Search for the cell housing the specified text and yield its (X, Y) center coordinate. 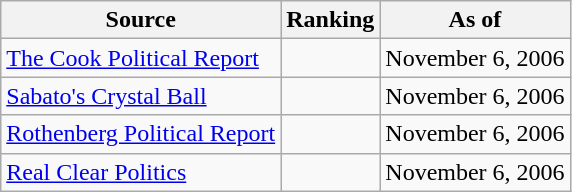
Source (141, 20)
Rothenberg Political Report (141, 134)
As of (475, 20)
Sabato's Crystal Ball (141, 96)
Real Clear Politics (141, 172)
Ranking (330, 20)
The Cook Political Report (141, 58)
